Find where the given text appears and provide that cell's center as (X, Y) coordinate. 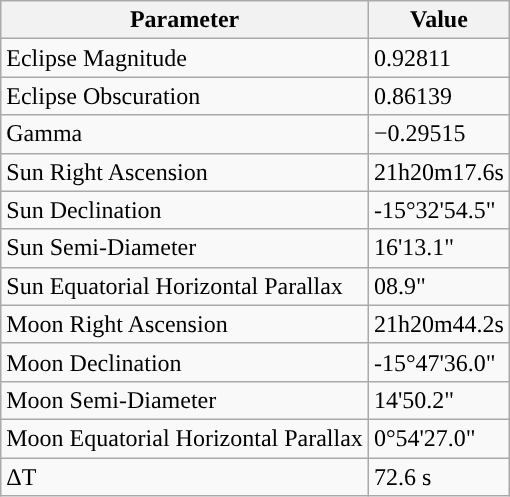
21h20m17.6s (438, 172)
72.6 s (438, 477)
Sun Declination (185, 210)
14'50.2" (438, 400)
16'13.1" (438, 248)
Sun Semi-Diameter (185, 248)
0.86139 (438, 96)
Parameter (185, 20)
21h20m44.2s (438, 324)
08.9" (438, 286)
Moon Declination (185, 362)
Value (438, 20)
Eclipse Obscuration (185, 96)
0.92811 (438, 58)
−0.29515 (438, 134)
0°54'27.0" (438, 438)
Sun Right Ascension (185, 172)
Gamma (185, 134)
Moon Semi-Diameter (185, 400)
Moon Right Ascension (185, 324)
-15°32'54.5" (438, 210)
Sun Equatorial Horizontal Parallax (185, 286)
ΔT (185, 477)
Moon Equatorial Horizontal Parallax (185, 438)
Eclipse Magnitude (185, 58)
-15°47'36.0" (438, 362)
